Detect which cell encompasses the target text, then output its [X, Y] center coordinate. 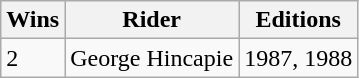
1987, 1988 [298, 58]
Rider [152, 20]
Wins [33, 20]
George Hincapie [152, 58]
2 [33, 58]
Editions [298, 20]
